Return [x, y] of the center of cell containing provided text 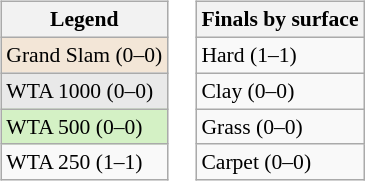
Finals by surface [280, 20]
Hard (1–1) [280, 55]
WTA 1000 (0–0) [84, 91]
Carpet (0–0) [280, 162]
WTA 500 (0–0) [84, 127]
WTA 250 (1–1) [84, 162]
Grass (0–0) [280, 127]
Legend [84, 20]
Grand Slam (0–0) [84, 55]
Clay (0–0) [280, 91]
